Output the (X, Y) coordinate of the center of the cell containing the given text.  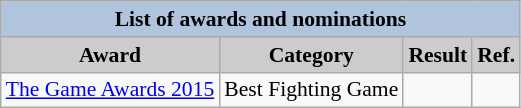
The Game Awards 2015 (110, 90)
Ref. (496, 55)
Award (110, 55)
Category (311, 55)
List of awards and nominations (260, 19)
Result (438, 55)
Best Fighting Game (311, 90)
